Capture the cell that displays the provided text and extract its (x, y) central coordinate. 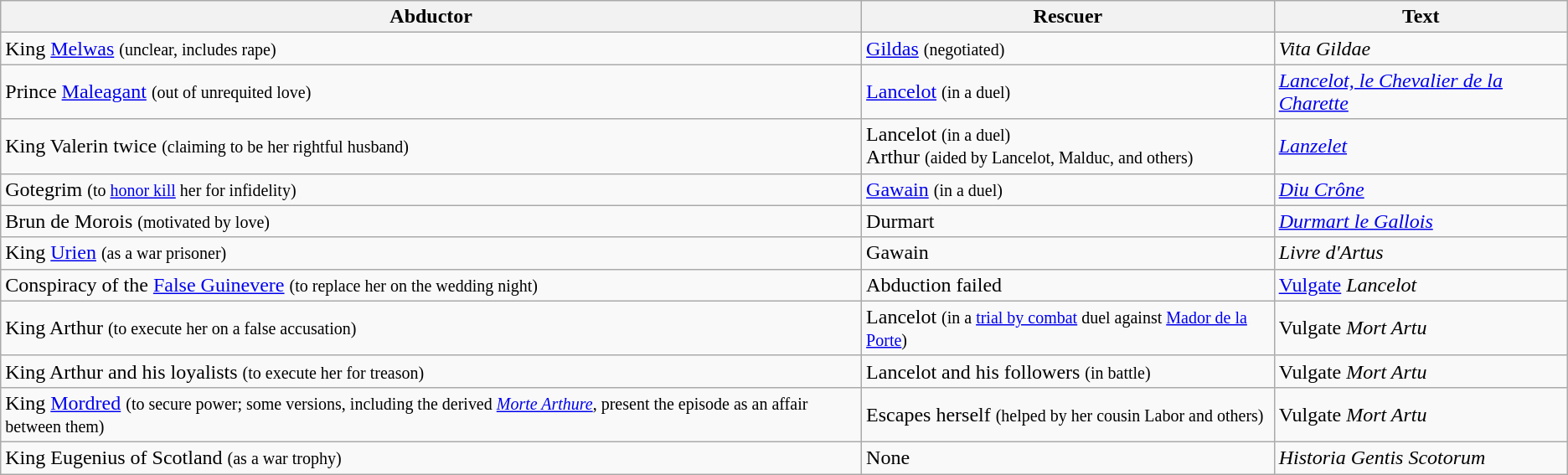
Lanzelet (1421, 146)
Gawain (1069, 253)
Brun de Morois (motivated by love) (431, 221)
Vita Gildae (1421, 49)
Lancelot, le Chevalier de la Charette (1421, 92)
Prince Maleagant (out of unrequited love) (431, 92)
Rescuer (1069, 17)
Historia Gentis Scotorum (1421, 457)
Abductor (431, 17)
Gawain (in a duel) (1069, 189)
Livre d'Artus (1421, 253)
Lancelot (in a trial by combat duel against Mador de la Porte) (1069, 328)
King Eugenius of Scotland (as a war trophy) (431, 457)
Conspiracy of the False Guinevere (to replace her on the wedding night) (431, 285)
Diu Crône (1421, 189)
Gotegrim (to honor kill her for infidelity) (431, 189)
Lancelot (in a duel) (1069, 92)
Escapes herself (helped by her cousin Labor and others) (1069, 414)
Durmart (1069, 221)
Lancelot (in a duel) Arthur (aided by Lancelot, Malduc, and others) (1069, 146)
King Mordred (to secure power; some versions, including the derived Morte Arthure, present the episode as an affair between them) (431, 414)
Durmart le Gallois (1421, 221)
None (1069, 457)
King Valerin twice (claiming to be her rightful husband) (431, 146)
King Arthur (to execute her on a false accusation) (431, 328)
Lancelot and his followers (in battle) (1069, 371)
King Urien (as a war prisoner) (431, 253)
Vulgate Lancelot (1421, 285)
King Arthur and his loyalists (to execute her for treason) (431, 371)
Text (1421, 17)
Gildas (negotiated) (1069, 49)
Abduction failed (1069, 285)
King Melwas (unclear, includes rape) (431, 49)
